Output the [x, y] coordinate of the center of the cell containing the given text.  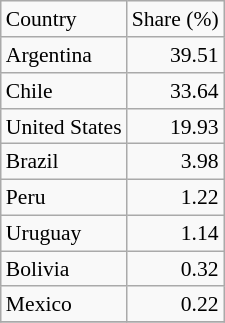
3.98 [176, 162]
1.22 [176, 197]
Bolivia [64, 269]
Brazil [64, 162]
Argentina [64, 55]
39.51 [176, 55]
19.93 [176, 126]
Mexico [64, 304]
0.22 [176, 304]
United States [64, 126]
1.14 [176, 233]
Chile [64, 91]
Uruguay [64, 233]
Share (%) [176, 19]
Peru [64, 197]
Country [64, 19]
33.64 [176, 91]
0.32 [176, 269]
